Determine the (x, y) coordinate at the center of the cell enclosing the given text.  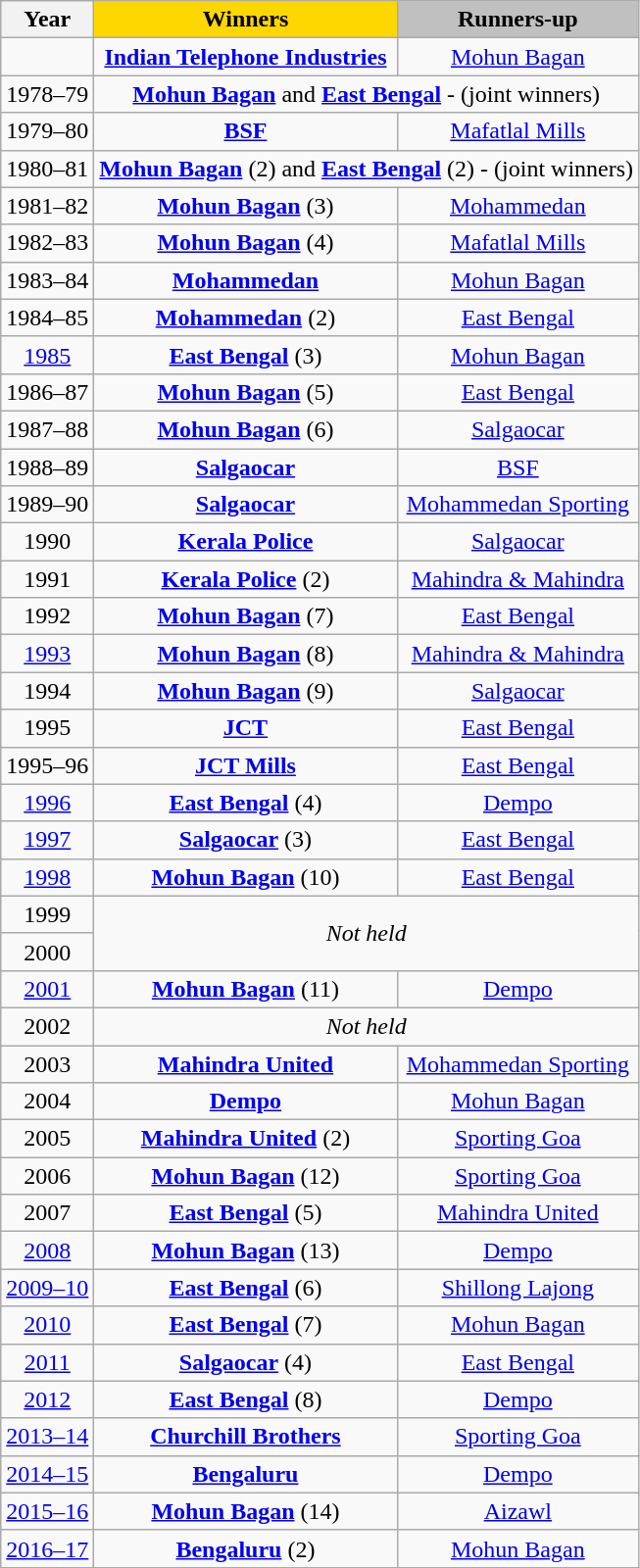
Salgaocar (3) (245, 840)
2000 (47, 952)
Mohun Bagan (4) (245, 243)
2006 (47, 1176)
East Bengal (5) (245, 1213)
2005 (47, 1139)
1982–83 (47, 243)
2002 (47, 1026)
1999 (47, 914)
Mohammedan (2) (245, 318)
Bengaluru (2) (245, 1548)
JCT (245, 728)
East Bengal (3) (245, 355)
1981–82 (47, 206)
1987–88 (47, 429)
Mohun Bagan (11) (245, 989)
2013–14 (47, 1437)
1998 (47, 877)
Churchill Brothers (245, 1437)
2004 (47, 1102)
1985 (47, 355)
Mohun Bagan (8) (245, 654)
East Bengal (4) (245, 803)
Runners-up (517, 20)
1992 (47, 616)
1994 (47, 691)
East Bengal (7) (245, 1325)
1997 (47, 840)
Shillong Lajong (517, 1288)
1990 (47, 542)
1980–81 (47, 169)
Mohun Bagan (5) (245, 392)
Mohun Bagan and East Bengal - (joint winners) (367, 94)
Mohun Bagan (9) (245, 691)
2012 (47, 1399)
Winners (245, 20)
2014–15 (47, 1474)
1989–90 (47, 505)
Indian Telephone Industries (245, 57)
2016–17 (47, 1548)
1988–89 (47, 467)
East Bengal (6) (245, 1288)
Mahindra United (2) (245, 1139)
Mohun Bagan (6) (245, 429)
2009–10 (47, 1288)
Mohun Bagan (10) (245, 877)
1991 (47, 579)
Mohun Bagan (7) (245, 616)
2003 (47, 1063)
Mohun Bagan (14) (245, 1511)
1984–85 (47, 318)
Mohun Bagan (12) (245, 1176)
2011 (47, 1362)
Kerala Police (2) (245, 579)
2007 (47, 1213)
Mohun Bagan (13) (245, 1250)
Mohun Bagan (3) (245, 206)
Kerala Police (245, 542)
1995 (47, 728)
JCT Mills (245, 765)
2010 (47, 1325)
Bengaluru (245, 1474)
1979–80 (47, 131)
1996 (47, 803)
1995–96 (47, 765)
2001 (47, 989)
1983–84 (47, 280)
Aizawl (517, 1511)
2008 (47, 1250)
Year (47, 20)
2015–16 (47, 1511)
1986–87 (47, 392)
1978–79 (47, 94)
Mohun Bagan (2) and East Bengal (2) - (joint winners) (367, 169)
1993 (47, 654)
Salgaocar (4) (245, 1362)
East Bengal (8) (245, 1399)
